Find where the given text appears and provide that cell's center as [x, y] coordinate. 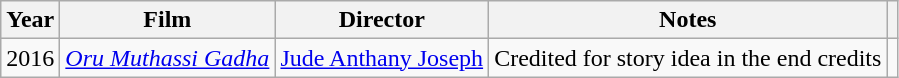
Oru Muthassi Gadha [168, 58]
2016 [30, 58]
Jude Anthany Joseph [382, 58]
Film [168, 20]
Credited for story idea in the end credits [688, 58]
Director [382, 20]
Year [30, 20]
Notes [688, 20]
